Extract the [x, y] coordinate from the center of the cell holding the provided text.  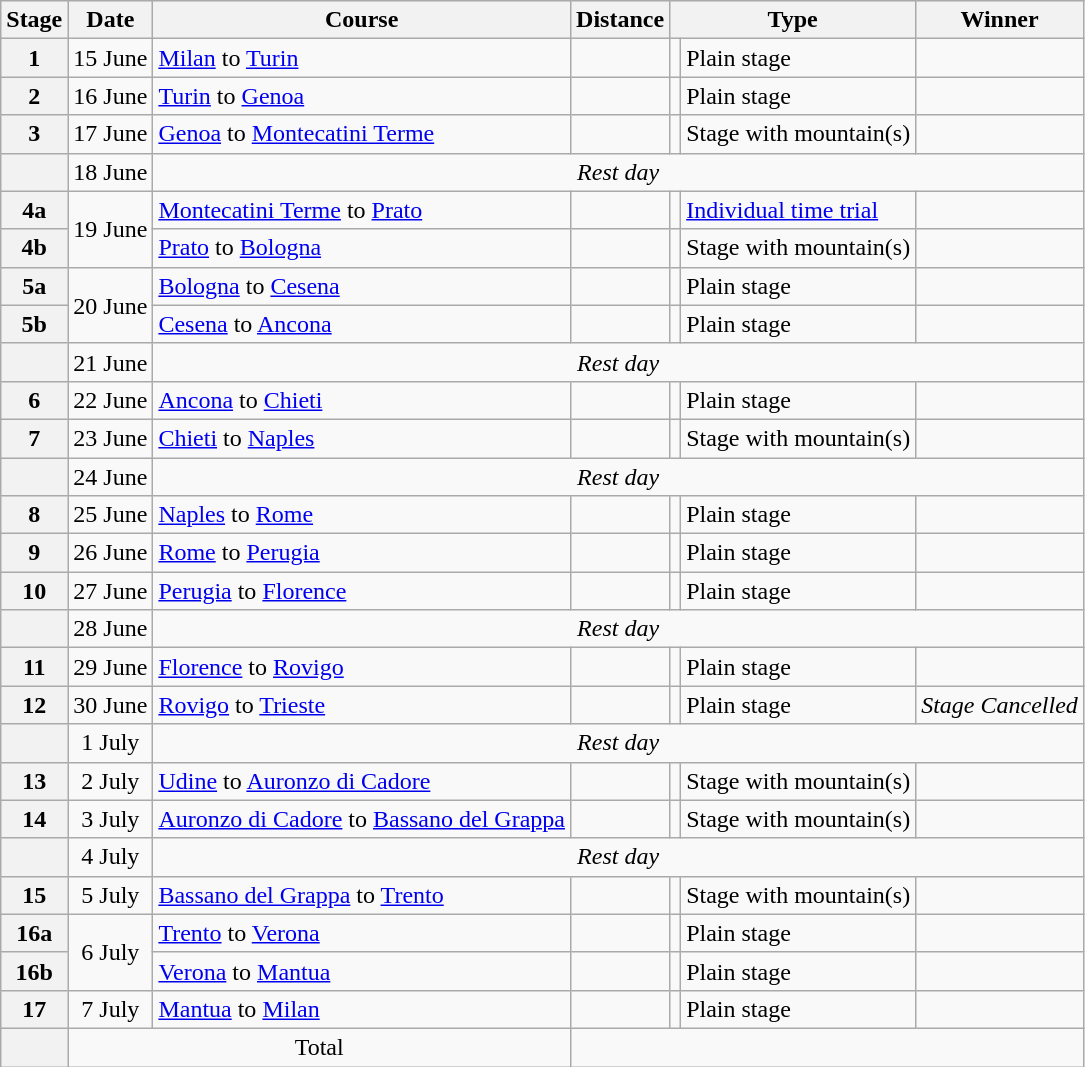
Milan to Turin [362, 58]
4a [34, 210]
22 June [110, 400]
8 [34, 515]
Genoa to Montecatini Terme [362, 134]
Florence to Rovigo [362, 667]
19 June [110, 229]
24 June [110, 477]
Udine to Auronzo di Cadore [362, 781]
Bologna to Cesena [362, 286]
4 July [110, 857]
Prato to Bologna [362, 248]
5b [34, 324]
Rome to Perugia [362, 553]
Stage [34, 20]
1 July [110, 743]
6 [34, 400]
Total [320, 1047]
11 [34, 667]
17 [34, 1009]
28 June [110, 629]
1 [34, 58]
Cesena to Ancona [362, 324]
13 [34, 781]
Winner [1000, 20]
16a [34, 933]
20 June [110, 305]
5 July [110, 895]
27 June [110, 591]
15 June [110, 58]
Stage Cancelled [1000, 705]
2 July [110, 781]
16 June [110, 96]
Naples to Rome [362, 515]
Bassano del Grappa to Trento [362, 895]
Chieti to Naples [362, 438]
15 [34, 895]
23 June [110, 438]
12 [34, 705]
16b [34, 971]
Type [793, 20]
17 June [110, 134]
7 July [110, 1009]
Mantua to Milan [362, 1009]
Date [110, 20]
Ancona to Chieti [362, 400]
9 [34, 553]
Course [362, 20]
3 [34, 134]
3 July [110, 819]
Rovigo to Trieste [362, 705]
18 June [110, 172]
14 [34, 819]
Perugia to Florence [362, 591]
Verona to Mantua [362, 971]
6 July [110, 952]
26 June [110, 553]
30 June [110, 705]
Turin to Genoa [362, 96]
5a [34, 286]
25 June [110, 515]
10 [34, 591]
4b [34, 248]
Distance [620, 20]
2 [34, 96]
Auronzo di Cadore to Bassano del Grappa [362, 819]
7 [34, 438]
Trento to Verona [362, 933]
21 June [110, 362]
29 June [110, 667]
Individual time trial [798, 210]
Montecatini Terme to Prato [362, 210]
